Locate the cell with the specified text and output its [x, y] center coordinate. 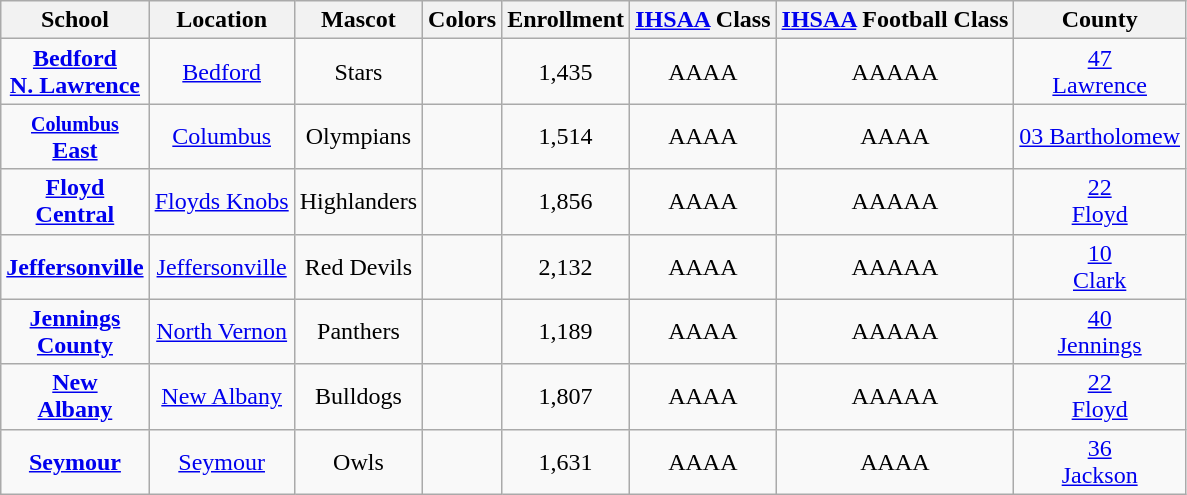
03 Bartholomew [1100, 136]
Jennings County [75, 332]
Owls [358, 462]
Olympians [358, 136]
10Clark [1100, 266]
Mascot [358, 20]
IHSAA Class [703, 20]
Panthers [358, 332]
47Lawrence [1100, 72]
Enrollment [566, 20]
Colors [462, 20]
North Vernon [222, 332]
40 Jennings [1100, 332]
Floyds Knobs [222, 202]
Floyd Central [75, 202]
County [1100, 20]
36 Jackson [1100, 462]
22 Floyd [1100, 202]
22Floyd [1100, 396]
Columbus [222, 136]
2,132 [566, 266]
NewAlbany [75, 396]
1,514 [566, 136]
1,435 [566, 72]
School [75, 20]
Bulldogs [358, 396]
Columbus East [75, 136]
New Albany [222, 396]
1,807 [566, 396]
Stars [358, 72]
1,631 [566, 462]
1,189 [566, 332]
Location [222, 20]
Bedford N. Lawrence [75, 72]
Red Devils [358, 266]
IHSAA Football Class [895, 20]
Bedford [222, 72]
1,856 [566, 202]
Highlanders [358, 202]
